Scan for the cell matching the given text and deliver its (x, y) coordinate at center. 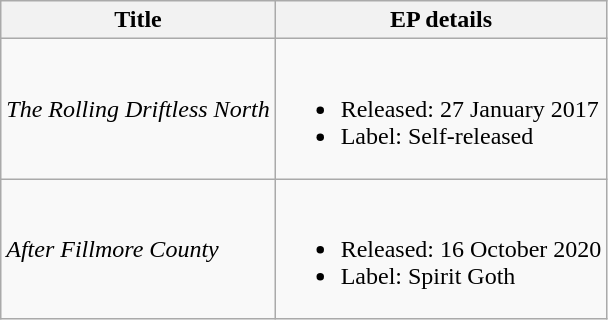
Released: 27 January 2017Label: Self-released (441, 109)
The Rolling Driftless North (138, 109)
Released: 16 October 2020Label: Spirit Goth (441, 249)
EP details (441, 20)
After Fillmore County (138, 249)
Title (138, 20)
